Return the (x, y) coordinate for the center point of the cell that contains the specified text.  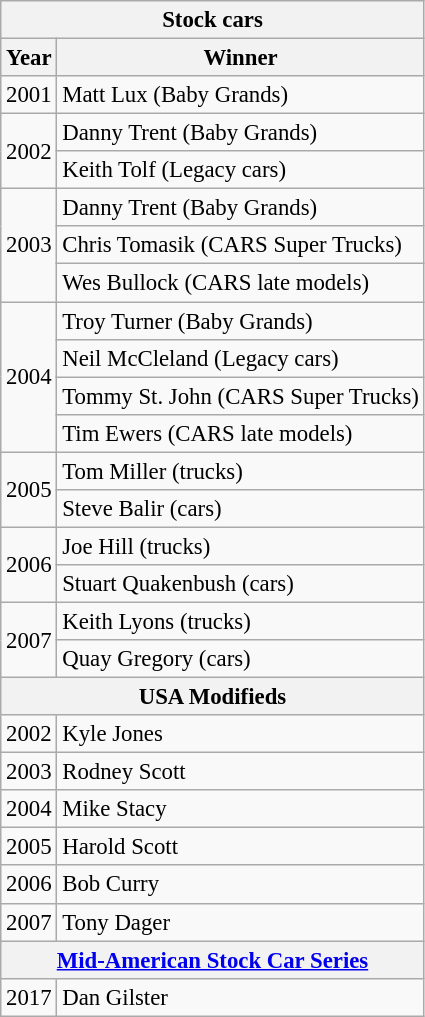
Wes Bullock (CARS late models) (240, 283)
Tommy St. John (CARS Super Trucks) (240, 396)
Bob Curry (240, 885)
Stock cars (212, 20)
2017 (29, 997)
Tom Miller (trucks) (240, 471)
Harold Scott (240, 847)
Tony Dager (240, 922)
Dan Gilster (240, 997)
Quay Gregory (cars) (240, 659)
Joe Hill (trucks) (240, 546)
Mike Stacy (240, 809)
Chris Tomasik (CARS Super Trucks) (240, 245)
Keith Tolf (Legacy cars) (240, 170)
Stuart Quakenbush (cars) (240, 584)
Winner (240, 58)
USA Modifieds (212, 697)
Kyle Jones (240, 734)
Year (29, 58)
Rodney Scott (240, 772)
2001 (29, 95)
Mid-American Stock Car Series (212, 960)
Tim Ewers (CARS late models) (240, 433)
Matt Lux (Baby Grands) (240, 95)
Steve Balir (cars) (240, 509)
Neil McCleland (Legacy cars) (240, 358)
Keith Lyons (trucks) (240, 621)
Troy Turner (Baby Grands) (240, 321)
